Determine the (X, Y) coordinate at the center of the cell enclosing the given text.  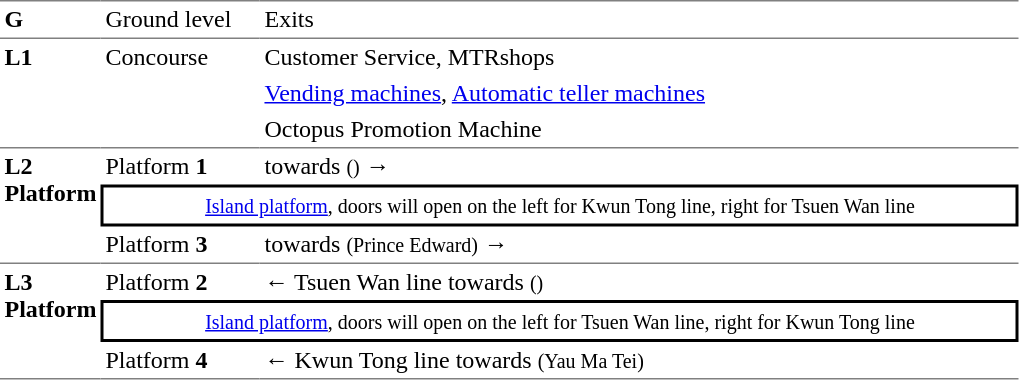
towards (Prince Edward) → (640, 245)
Island platform, doors will open on the left for Tsuen Wan line, right for Kwun Tong line (560, 321)
Vending machines, Automatic teller machines (640, 93)
L1 (50, 94)
Customer Service, MTRshops (640, 57)
Ground level (180, 20)
Exits (640, 20)
Island platform, doors will open on the left for Kwun Tong line, right for Tsuen Wan line (560, 205)
Platform 2 (180, 282)
Platform 4 (180, 361)
Platform 1 (180, 166)
Octopus Promotion Machine (640, 130)
Concourse (180, 94)
G (50, 20)
towards () → (640, 166)
← Kwun Tong line towards (Yau Ma Tei) (640, 361)
Platform 3 (180, 245)
← Tsuen Wan line towards () (640, 282)
L3Platform (50, 322)
L2Platform (50, 206)
